Pinpoint the cell where the given text exists, returning its [x, y] midpoint coordinate. 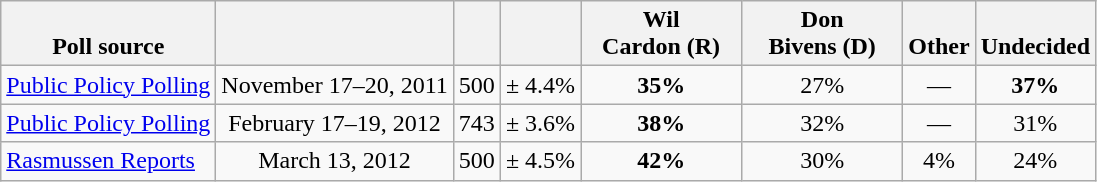
± 3.6% [540, 123]
Poll source [108, 34]
31% [1035, 123]
± 4.5% [540, 161]
March 13, 2012 [334, 161]
32% [822, 123]
42% [662, 161]
37% [1035, 85]
Other [939, 34]
± 4.4% [540, 85]
35% [662, 85]
Rasmussen Reports [108, 161]
November 17–20, 2011 [334, 85]
WilCardon (R) [662, 34]
27% [822, 85]
DonBivens (D) [822, 34]
743 [476, 123]
February 17–19, 2012 [334, 123]
38% [662, 123]
4% [939, 161]
24% [1035, 161]
30% [822, 161]
Undecided [1035, 34]
